Provide the (X, Y) coordinate of the cell's center where the given text is located.  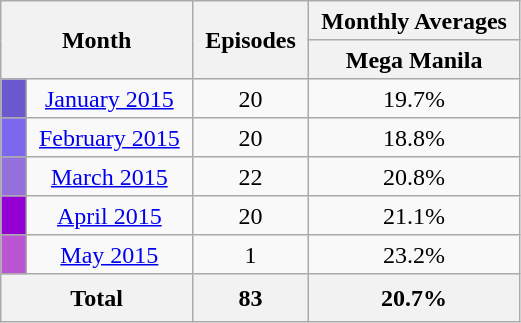
April 2015 (109, 216)
Total (97, 298)
19.7% (414, 98)
March 2015 (109, 176)
18.8% (414, 138)
20.8% (414, 176)
83 (250, 298)
January 2015 (109, 98)
23.2% (414, 254)
May 2015 (109, 254)
Monthly Averages (414, 20)
1 (250, 254)
Episodes (250, 40)
Mega Manila (414, 60)
Month (97, 40)
22 (250, 176)
21.1% (414, 216)
February 2015 (109, 138)
20.7% (414, 298)
